From the cell containing the given text, extract its center point as [x, y] coordinate. 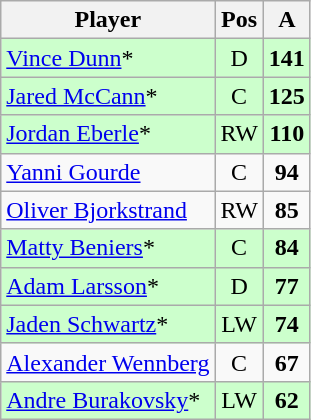
110 [286, 134]
A [286, 20]
Jared McCann* [108, 96]
Alexander Wennberg [108, 362]
77 [286, 286]
Jordan Eberle* [108, 134]
67 [286, 362]
Vince Dunn* [108, 58]
94 [286, 172]
Oliver Bjorkstrand [108, 210]
141 [286, 58]
Andre Burakovsky* [108, 400]
125 [286, 96]
74 [286, 324]
Pos [239, 20]
Adam Larsson* [108, 286]
62 [286, 400]
Matty Beniers* [108, 248]
Jaden Schwartz* [108, 324]
85 [286, 210]
Player [108, 20]
Yanni Gourde [108, 172]
84 [286, 248]
